Locate the cell with the specified text and output its [x, y] center coordinate. 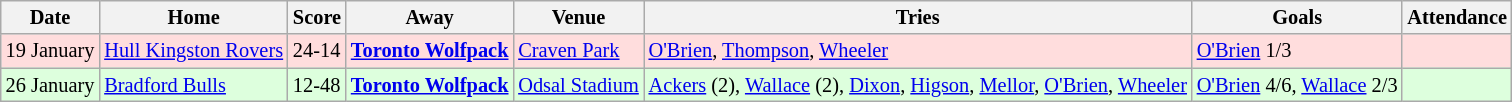
O'Brien, Thompson, Wheeler [918, 51]
Bradford Bulls [194, 85]
Craven Park [578, 51]
Date [50, 17]
Score [317, 17]
Hull Kingston Rovers [194, 51]
Away [430, 17]
24-14 [317, 51]
19 January [50, 51]
Tries [918, 17]
26 January [50, 85]
O'Brien 1/3 [1298, 51]
Odsal Stadium [578, 85]
O'Brien 4/6, Wallace 2/3 [1298, 85]
12-48 [317, 85]
Home [194, 17]
Venue [578, 17]
Attendance [1456, 17]
Goals [1298, 17]
Ackers (2), Wallace (2), Dixon, Higson, Mellor, O'Brien, Wheeler [918, 85]
